Provide the [X, Y] coordinate of the cell's center where the given text is located.  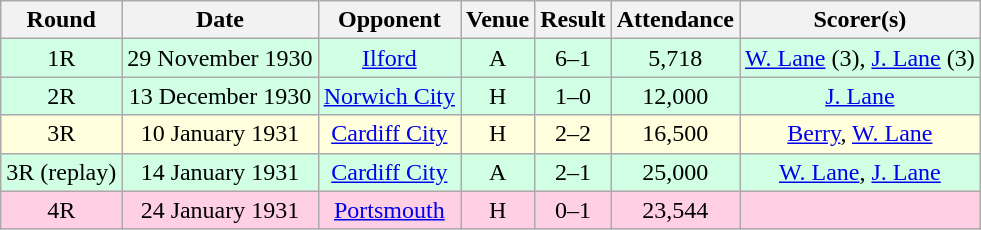
10 January 1931 [220, 134]
3R (replay) [62, 172]
29 November 1930 [220, 58]
3R [62, 134]
2–1 [573, 172]
Opponent [389, 20]
1–0 [573, 96]
16,500 [675, 134]
J. Lane [860, 96]
Portsmouth [389, 210]
24 January 1931 [220, 210]
W. Lane, J. Lane [860, 172]
4R [62, 210]
Date [220, 20]
Result [573, 20]
25,000 [675, 172]
Venue [498, 20]
2–2 [573, 134]
12,000 [675, 96]
6–1 [573, 58]
Ilford [389, 58]
5,718 [675, 58]
14 January 1931 [220, 172]
Norwich City [389, 96]
Scorer(s) [860, 20]
1R [62, 58]
W. Lane (3), J. Lane (3) [860, 58]
13 December 1930 [220, 96]
23,544 [675, 210]
Berry, W. Lane [860, 134]
2R [62, 96]
Attendance [675, 20]
0–1 [573, 210]
Round [62, 20]
